Detect which cell encompasses the target text, then output its [X, Y] center coordinate. 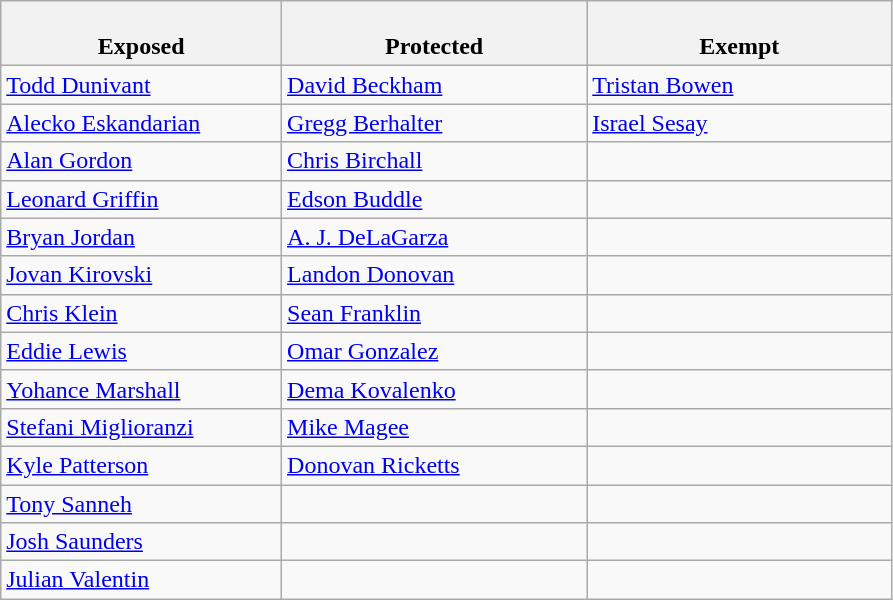
A. J. DeLaGarza [434, 237]
Josh Saunders [142, 542]
Sean Franklin [434, 313]
Chris Klein [142, 313]
Bryan Jordan [142, 237]
Protected [434, 34]
Omar Gonzalez [434, 351]
Yohance Marshall [142, 389]
Stefani Miglioranzi [142, 427]
David Beckham [434, 85]
Exempt [740, 34]
Tony Sanneh [142, 503]
Jovan Kirovski [142, 275]
Dema Kovalenko [434, 389]
Gregg Berhalter [434, 123]
Israel Sesay [740, 123]
Alecko Eskandarian [142, 123]
Leonard Griffin [142, 199]
Eddie Lewis [142, 351]
Julian Valentin [142, 580]
Edson Buddle [434, 199]
Kyle Patterson [142, 465]
Tristan Bowen [740, 85]
Mike Magee [434, 427]
Exposed [142, 34]
Todd Dunivant [142, 85]
Alan Gordon [142, 161]
Chris Birchall [434, 161]
Landon Donovan [434, 275]
Donovan Ricketts [434, 465]
